Return [x, y] of the center of cell containing provided text 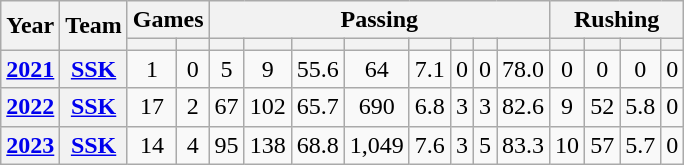
64 [376, 69]
65.7 [318, 107]
102 [268, 107]
Year [30, 26]
83.3 [522, 145]
690 [376, 107]
55.6 [318, 69]
82.6 [522, 107]
2023 [30, 145]
67 [226, 107]
14 [152, 145]
1,049 [376, 145]
52 [602, 107]
78.0 [522, 69]
10 [568, 145]
5.8 [640, 107]
138 [268, 145]
5.7 [640, 145]
1 [152, 69]
17 [152, 107]
7.6 [430, 145]
Games [168, 20]
6.8 [430, 107]
57 [602, 145]
95 [226, 145]
Passing [379, 20]
2 [193, 107]
7.1 [430, 69]
Team [94, 26]
2021 [30, 69]
4 [193, 145]
68.8 [318, 145]
Rushing [617, 20]
2022 [30, 107]
